Provide the (x, y) coordinate of the cell's center where the given text is located.  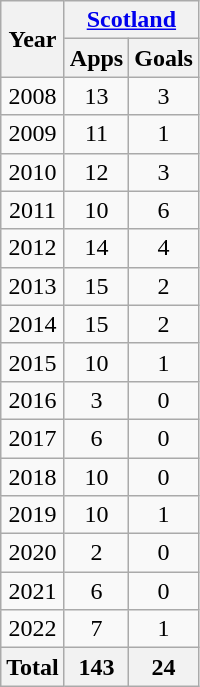
Goals (164, 58)
2020 (33, 553)
2010 (33, 172)
13 (96, 96)
7 (96, 629)
143 (96, 667)
2018 (33, 477)
2013 (33, 286)
Apps (96, 58)
2019 (33, 515)
2012 (33, 248)
2021 (33, 591)
Year (33, 39)
12 (96, 172)
Total (33, 667)
4 (164, 248)
2008 (33, 96)
2011 (33, 210)
2009 (33, 134)
2014 (33, 324)
2015 (33, 362)
24 (164, 667)
14 (96, 248)
11 (96, 134)
2017 (33, 438)
2016 (33, 400)
Scotland (131, 20)
2022 (33, 629)
